Determine the (X, Y) coordinate at the center of the cell enclosing the given text.  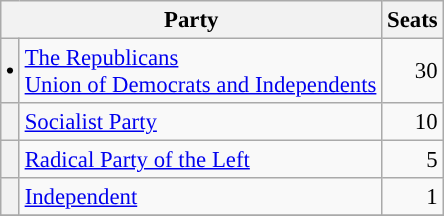
1 (412, 197)
Party (192, 20)
The RepublicansUnion of Democrats and Independents (200, 72)
Radical Party of the Left (200, 160)
5 (412, 160)
30 (412, 72)
Independent (200, 197)
Seats (412, 20)
• (10, 72)
10 (412, 122)
Socialist Party (200, 122)
